Return the [x, y] coordinate for the center point of the cell that contains the specified text.  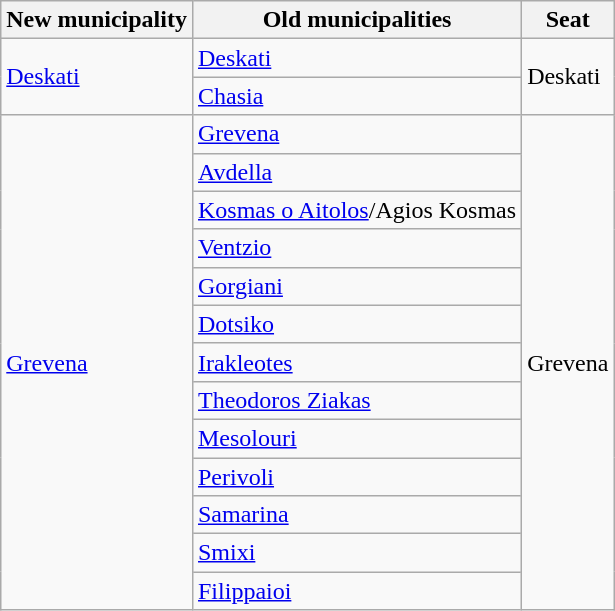
Irakleotes [356, 362]
Seat [568, 20]
Filippaioi [356, 591]
Smixi [356, 553]
Dotsiko [356, 324]
Avdella [356, 172]
Gorgiani [356, 286]
Old municipalities [356, 20]
Theodoros Ziakas [356, 400]
Samarina [356, 515]
New municipality [97, 20]
Perivoli [356, 477]
Mesolouri [356, 438]
Ventzio [356, 248]
Chasia [356, 96]
Kosmas o Aitolos/Agios Kosmas [356, 210]
